From the cell containing the given text, extract its center point as (X, Y) coordinate. 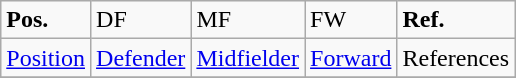
Forward (351, 58)
Position (46, 58)
FW (351, 20)
DF (141, 20)
References (456, 58)
Defender (141, 58)
Ref. (456, 20)
Midfielder (248, 58)
MF (248, 20)
Pos. (46, 20)
